From the cell containing the given text, extract its center point as [x, y] coordinate. 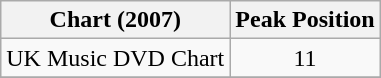
Peak Position [305, 20]
Chart (2007) [116, 20]
11 [305, 58]
UK Music DVD Chart [116, 58]
